Scan for the cell matching the given text and deliver its (x, y) coordinate at center. 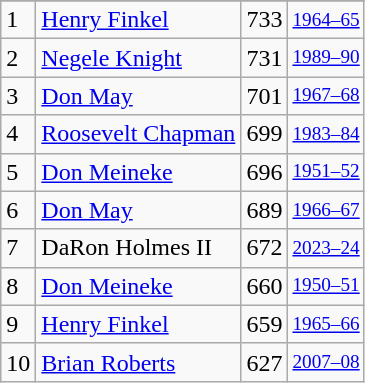
1951–52 (326, 172)
10 (18, 362)
2007–08 (326, 362)
659 (264, 324)
2023–24 (326, 248)
3 (18, 96)
660 (264, 286)
9 (18, 324)
Roosevelt Chapman (138, 134)
689 (264, 210)
1967–68 (326, 96)
1 (18, 20)
672 (264, 248)
4 (18, 134)
699 (264, 134)
DaRon Holmes II (138, 248)
5 (18, 172)
Brian Roberts (138, 362)
1966–67 (326, 210)
627 (264, 362)
Negele Knight (138, 58)
8 (18, 286)
6 (18, 210)
1983–84 (326, 134)
731 (264, 58)
7 (18, 248)
1950–51 (326, 286)
733 (264, 20)
701 (264, 96)
1989–90 (326, 58)
1965–66 (326, 324)
2 (18, 58)
696 (264, 172)
1964–65 (326, 20)
